Detect which cell encompasses the target text, then output its [X, Y] center coordinate. 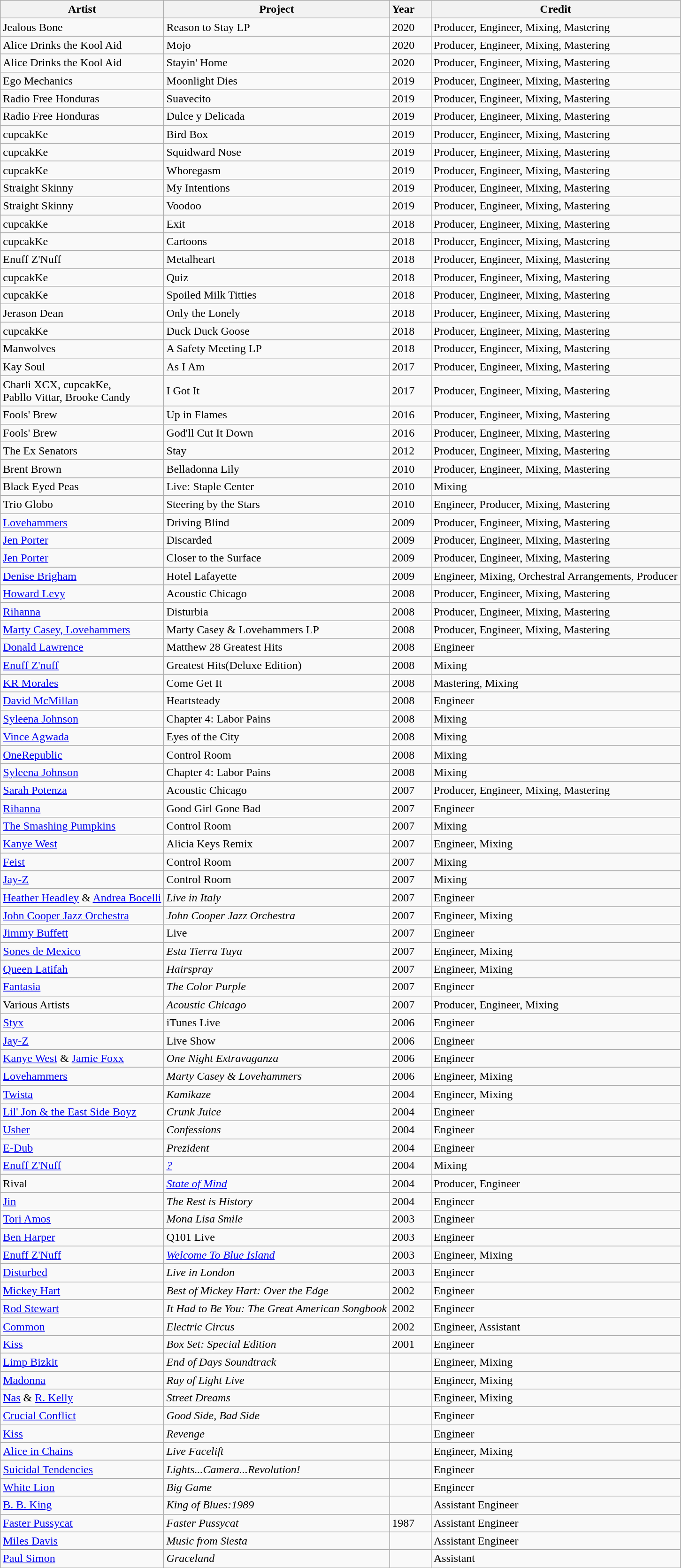
Kanye West [82, 844]
Suavecito [277, 99]
Charli XCX, cupcakKe,Pabllo Vittar, Brooke Candy [82, 391]
The Smashing Pumpkins [82, 826]
Sarah Potenza [82, 790]
Live in Italy [277, 898]
Music from Siesta [277, 1541]
Kamikaze [277, 1094]
Alice in Chains [82, 1452]
Live in London [277, 1273]
Credit [556, 9]
Live Show [277, 1040]
Kay Soul [82, 367]
Hairspray [277, 969]
Confessions [277, 1130]
White Lion [82, 1487]
Live [277, 933]
Twista [82, 1094]
KR Morales [82, 683]
Stayin' Home [277, 63]
Miles Davis [82, 1541]
Project [277, 9]
2001 [410, 1344]
Sones de Mexico [82, 951]
The Rest is History [277, 1201]
Usher [82, 1130]
Dulce y Delicada [277, 116]
Reason to Stay LP [277, 27]
Good Girl Gone Bad [277, 808]
2012 [410, 451]
Whoregasm [277, 170]
Fantasia [82, 987]
E-Dub [82, 1148]
Various Artists [82, 1005]
Exit [277, 224]
Driving Blind [277, 523]
Heather Headley & Andrea Bocelli [82, 898]
Suicidal Tendencies [82, 1469]
One Night Extravaganza [277, 1058]
Trio Globo [82, 504]
Cartoons [277, 242]
Donald Lawrence [82, 647]
Prezident [277, 1148]
Engineer, Producer, Mixing, Mastering [556, 504]
Welcome To Blue Island [277, 1255]
Rival [82, 1184]
Quiz [277, 277]
My Intentions [277, 188]
Lights...Camera...Revolution! [277, 1469]
Producer, Engineer [556, 1184]
Duck Duck Goose [277, 331]
Mickey Hart [82, 1291]
Crunk Juice [277, 1112]
Only the Lonely [277, 313]
Eyes of the City [277, 737]
Crucial Conflict [82, 1416]
Denise Brigham [82, 576]
Spoiled Milk Titties [277, 295]
Jin [82, 1201]
Esta Tierra Tuya [277, 951]
Matthew 28 Greatest Hits [277, 647]
Lil' Jon & the East Side Boyz [82, 1112]
Mojo [277, 45]
I Got It [277, 391]
OneRepublic [82, 754]
Black Eyed Peas [82, 486]
Artist [82, 9]
Jerason Dean [82, 313]
Marty Casey & Lovehammers LP [277, 630]
Engineer, Assistant [556, 1326]
Up in Flames [277, 415]
Revenge [277, 1434]
Disturbia [277, 612]
Madonna [82, 1380]
Graceland [277, 1559]
Live Facelift [277, 1452]
Street Dreams [277, 1398]
Discarded [277, 540]
Jimmy Buffett [82, 933]
Bird Box [277, 134]
B. B. King [82, 1505]
Good Side, Bad Side [277, 1416]
Metalheart [277, 260]
Rod Stewart [82, 1308]
Greatest Hits(Deluxe Edition) [277, 665]
? [277, 1166]
Come Get It [277, 683]
Ray of Light Live [277, 1380]
David McMillan [82, 701]
Producer, Engineer, Mixing [556, 1005]
Box Set: Special Edition [277, 1344]
Limp Bizkit [82, 1362]
Brent Brown [82, 469]
Paul Simon [82, 1559]
Tori Amos [82, 1219]
Disturbed [82, 1273]
Voodoo [277, 206]
Jealous Bone [82, 27]
Marty Casey & Lovehammers [277, 1076]
Live: Staple Center [277, 486]
Squidward Nose [277, 152]
Hotel Lafayette [277, 576]
Best of Mickey Hart: Over the Edge [277, 1291]
Year [410, 9]
Ben Harper [82, 1237]
As I Am [277, 367]
iTunes Live [277, 1022]
Stay [277, 451]
It Had to Be You: The Great American Songbook [277, 1308]
Manwolves [82, 349]
God'll Cut It Down [277, 433]
Steering by the Stars [277, 504]
Enuff Z'nuff [82, 665]
The Color Purple [277, 987]
Vince Agwada [82, 737]
Kanye West & Jamie Foxx [82, 1058]
Closer to the Surface [277, 558]
Big Game [277, 1487]
Mastering, Mixing [556, 683]
Alicia Keys Remix [277, 844]
Q101 Live [277, 1237]
Queen Latifah [82, 969]
A Safety Meeting LP [277, 349]
End of Days Soundtrack [277, 1362]
Assistant [556, 1559]
1987 [410, 1523]
Styx [82, 1022]
Belladonna Lily [277, 469]
Feist [82, 862]
Ego Mechanics [82, 81]
Moonlight Dies [277, 81]
State of Mind [277, 1184]
Howard Levy [82, 594]
The Ex Senators [82, 451]
Mona Lisa Smile [277, 1219]
King of Blues:1989 [277, 1505]
Common [82, 1326]
Marty Casey, Lovehammers [82, 630]
Heartsteady [277, 701]
Nas & R. Kelly [82, 1398]
Engineer, Mixing, Orchestral Arrangements, Producer [556, 576]
Electric Circus [277, 1326]
